Provide the [x, y] coordinate of the cell's center where the given text is located.  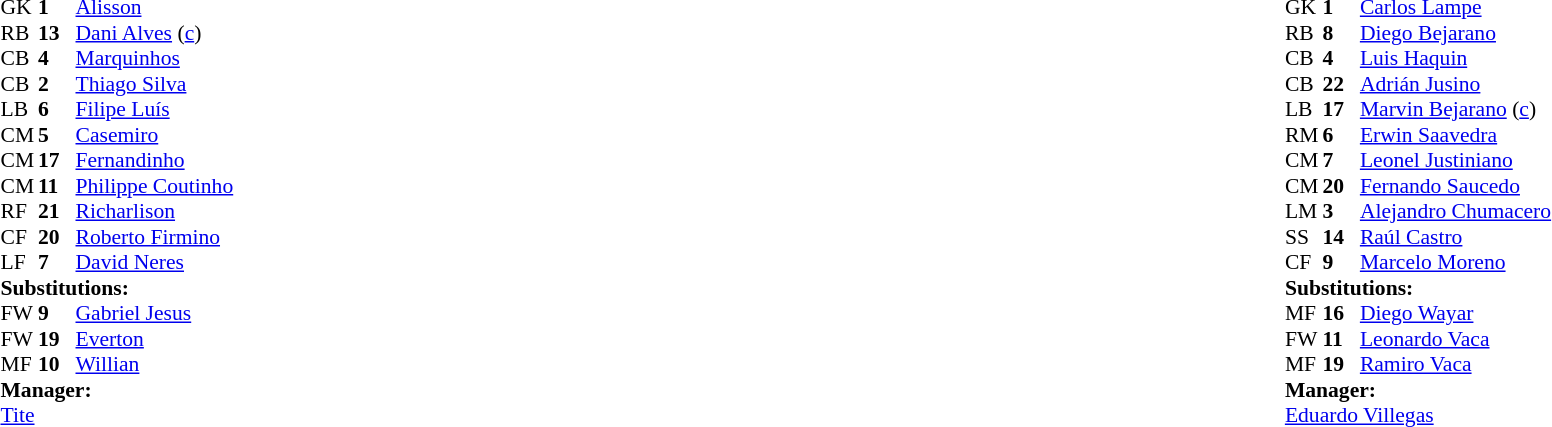
Roberto Firmino [155, 237]
21 [57, 211]
Ramiro Vaca [1456, 365]
Marquinhos [155, 59]
Marcelo Moreno [1456, 263]
RF [19, 211]
Diego Wayar [1456, 313]
Leonardo Vaca [1456, 339]
LM [1304, 211]
Fernando Saucedo [1456, 186]
Alejandro Chumacero [1456, 211]
Philippe Coutinho [155, 186]
LF [19, 263]
Filipe Luís [155, 109]
Raúl Castro [1456, 237]
Diego Bejarano [1456, 33]
5 [57, 135]
10 [57, 365]
Thiago Silva [155, 84]
Richarlison [155, 211]
SS [1304, 237]
22 [1341, 84]
Casemiro [155, 135]
Fernandinho [155, 161]
Willian [155, 365]
Dani Alves (c) [155, 33]
Adrián Jusino [1456, 84]
RM [1304, 135]
Luis Haquin [1456, 59]
13 [57, 33]
16 [1341, 313]
Everton [155, 339]
Erwin Saavedra [1456, 135]
8 [1341, 33]
Gabriel Jesus [155, 313]
Leonel Justiniano [1456, 161]
Marvin Bejarano (c) [1456, 109]
David Neres [155, 263]
2 [57, 84]
14 [1341, 237]
3 [1341, 211]
